From the cell containing the given text, extract its center point as [X, Y] coordinate. 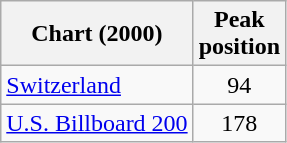
U.S. Billboard 200 [97, 123]
Switzerland [97, 85]
178 [239, 123]
Chart (2000) [97, 34]
Peakposition [239, 34]
94 [239, 85]
